Pinpoint the cell where the given text exists, returning its (X, Y) midpoint coordinate. 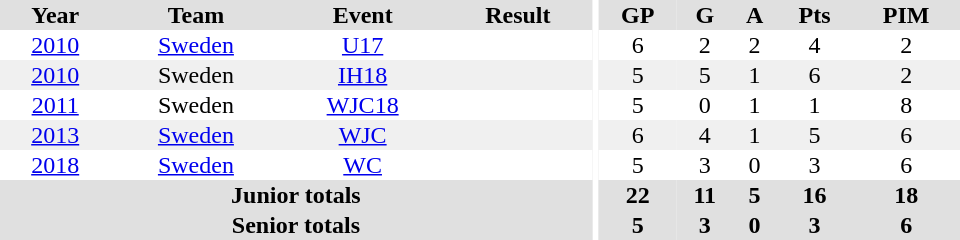
U17 (362, 45)
Junior totals (296, 195)
11 (705, 195)
PIM (906, 15)
18 (906, 195)
Team (196, 15)
A (755, 15)
2018 (55, 165)
2011 (55, 105)
8 (906, 105)
Result (518, 15)
2013 (55, 135)
GP (638, 15)
Event (362, 15)
WJC (362, 135)
Year (55, 15)
WJC18 (362, 105)
G (705, 15)
22 (638, 195)
Senior totals (296, 225)
WC (362, 165)
16 (815, 195)
IH18 (362, 75)
Pts (815, 15)
